Scan for the cell matching the given text and deliver its [x, y] coordinate at center. 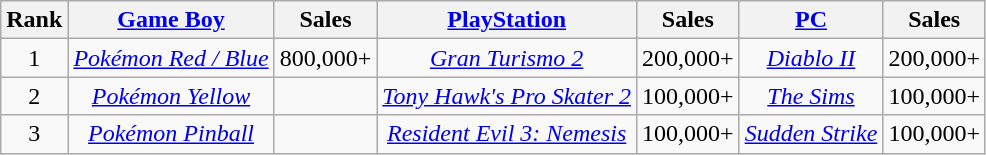
Pokémon Pinball [171, 134]
Pokémon Red / Blue [171, 58]
The Sims [811, 96]
Pokémon Yellow [171, 96]
2 [34, 96]
800,000+ [326, 58]
PlayStation [507, 20]
Game Boy [171, 20]
3 [34, 134]
PC [811, 20]
Gran Turismo 2 [507, 58]
Sudden Strike [811, 134]
Diablo II [811, 58]
Resident Evil 3: Nemesis [507, 134]
Rank [34, 20]
1 [34, 58]
Tony Hawk's Pro Skater 2 [507, 96]
